From the cell containing the given text, extract its center point as (X, Y) coordinate. 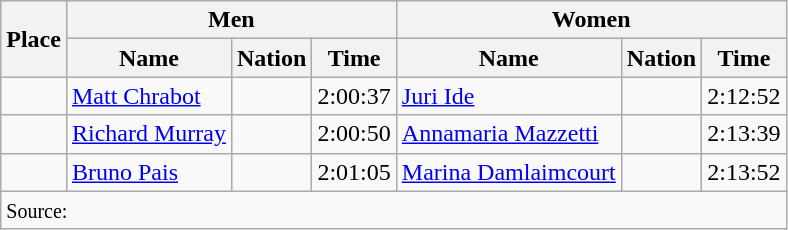
Annamaria Mazzetti (508, 134)
Bruno Pais (148, 172)
Men (231, 20)
2:01:05 (354, 172)
2:12:52 (744, 96)
2:13:52 (744, 172)
2:00:50 (354, 134)
Place (34, 39)
Women (591, 20)
Juri Ide (508, 96)
Marina Damlaimcourt (508, 172)
Matt Chrabot (148, 96)
Source: (394, 210)
2:13:39 (744, 134)
Richard Murray (148, 134)
2:00:37 (354, 96)
